Detect which cell encompasses the target text, then output its [X, Y] center coordinate. 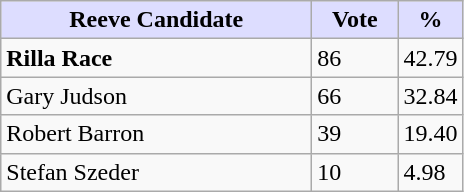
19.40 [430, 134]
4.98 [430, 172]
% [430, 20]
Reeve Candidate [156, 20]
Vote [355, 20]
Stefan Szeder [156, 172]
42.79 [430, 58]
Gary Judson [156, 96]
86 [355, 58]
32.84 [430, 96]
39 [355, 134]
Robert Barron [156, 134]
66 [355, 96]
10 [355, 172]
Rilla Race [156, 58]
